Provide the (x, y) coordinate of the cell's center where the given text is located.  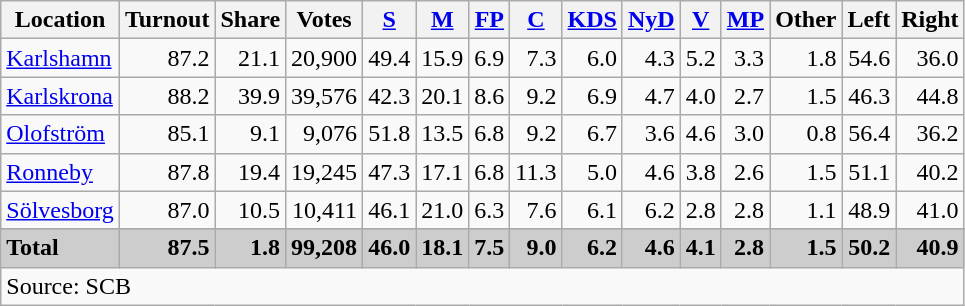
36.0 (930, 58)
17.1 (442, 172)
46.1 (390, 210)
3.3 (745, 58)
Ronneby (60, 172)
15.9 (442, 58)
Share (250, 20)
7.5 (490, 248)
46.3 (869, 96)
Turnout (167, 20)
Votes (324, 20)
0.8 (806, 134)
M (442, 20)
2.6 (745, 172)
Location (60, 20)
C (536, 20)
42.3 (390, 96)
49.4 (390, 58)
Total (60, 248)
Karlshamn (60, 58)
8.6 (490, 96)
9.1 (250, 134)
Olofström (60, 134)
51.1 (869, 172)
85.1 (167, 134)
Karlskrona (60, 96)
20,900 (324, 58)
7.6 (536, 210)
48.9 (869, 210)
50.2 (869, 248)
87.5 (167, 248)
4.1 (700, 248)
Sölvesborg (60, 210)
99,208 (324, 248)
39,576 (324, 96)
46.0 (390, 248)
4.7 (651, 96)
41.0 (930, 210)
40.9 (930, 248)
7.3 (536, 58)
3.8 (700, 172)
4.0 (700, 96)
10.5 (250, 210)
Other (806, 20)
2.7 (745, 96)
87.0 (167, 210)
FP (490, 20)
47.3 (390, 172)
44.8 (930, 96)
13.5 (442, 134)
39.9 (250, 96)
NyD (651, 20)
6.7 (592, 134)
20.1 (442, 96)
56.4 (869, 134)
6.0 (592, 58)
9.0 (536, 248)
18.1 (442, 248)
5.2 (700, 58)
5.0 (592, 172)
19,245 (324, 172)
88.2 (167, 96)
21.0 (442, 210)
MP (745, 20)
V (700, 20)
3.0 (745, 134)
6.3 (490, 210)
40.2 (930, 172)
11.3 (536, 172)
4.3 (651, 58)
87.2 (167, 58)
21.1 (250, 58)
6.1 (592, 210)
S (390, 20)
Source: SCB (482, 286)
36.2 (930, 134)
Right (930, 20)
Left (869, 20)
1.1 (806, 210)
9,076 (324, 134)
54.6 (869, 58)
3.6 (651, 134)
10,411 (324, 210)
19.4 (250, 172)
KDS (592, 20)
87.8 (167, 172)
51.8 (390, 134)
